Return the [X, Y] coordinate for the center point of the cell that contains the specified text.  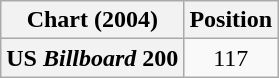
117 [231, 58]
Chart (2004) [92, 20]
Position [231, 20]
US Billboard 200 [92, 58]
